For the text-containing cell, return its midpoint in [x, y] coordinate format. 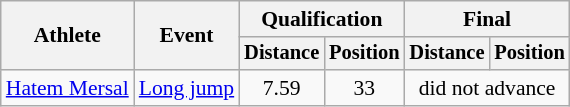
Event [186, 36]
Hatem Mersal [68, 88]
Final [486, 19]
Qualification [322, 19]
Athlete [68, 36]
Long jump [186, 88]
did not advance [486, 88]
7.59 [282, 88]
33 [364, 88]
